Provide the (x, y) coordinate of the cell's center where the given text is located.  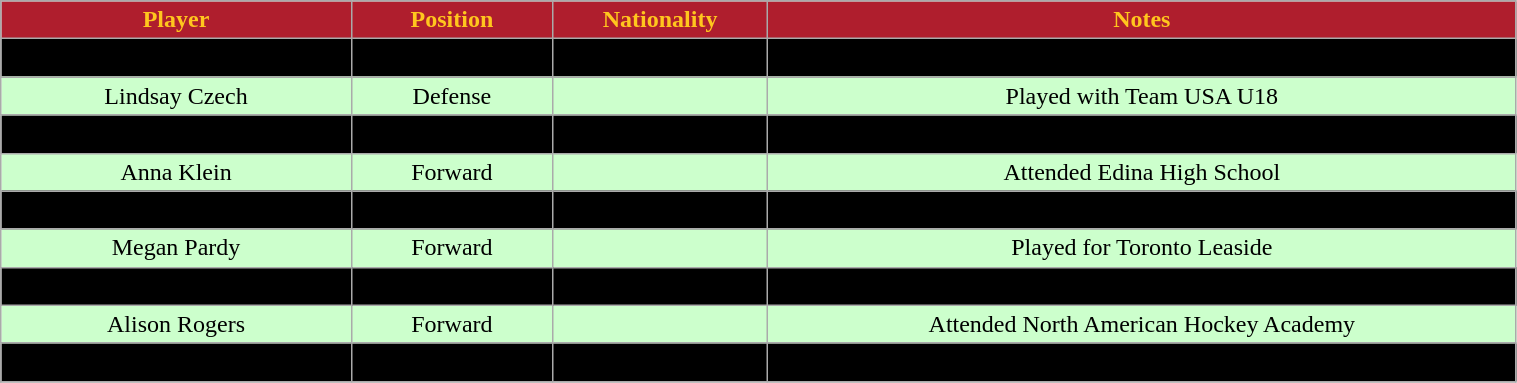
Chosen to USA U-18 Development Camp (1142, 286)
Player (176, 20)
Played for Northwood (1142, 210)
Megan Pardy (176, 248)
Anna Klein (176, 172)
Mallory Iozzo (176, 134)
Naome Rogge (176, 362)
Position (452, 20)
Goaltender (452, 210)
Alison Rogers (176, 324)
Attended Eden Prairie HS with Anna Klein (1142, 362)
Notes (1142, 20)
Nationality (660, 20)
Monique Aanenson (176, 58)
Attended Edina High School (1142, 172)
McKenzie Revering (176, 286)
Lindsay Czech (176, 96)
Hannah Markel (176, 210)
Played for Toronto Leaside (1142, 248)
